Identify which cell holds the provided text, then report its (X, Y) central coordinate. 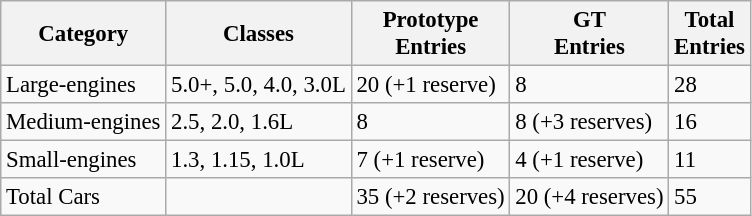
16 (710, 122)
4 (+1 reserve) (590, 160)
Classes (258, 34)
Category (84, 34)
20 (+4 reserves) (590, 197)
GTEntries (590, 34)
1.3, 1.15, 1.0L (258, 160)
Total Cars (84, 197)
Large-engines (84, 85)
Medium-engines (84, 122)
55 (710, 197)
11 (710, 160)
Small-engines (84, 160)
5.0+, 5.0, 4.0, 3.0L (258, 85)
PrototypeEntries (430, 34)
TotalEntries (710, 34)
28 (710, 85)
20 (+1 reserve) (430, 85)
7 (+1 reserve) (430, 160)
35 (+2 reserves) (430, 197)
8 (+3 reserves) (590, 122)
2.5, 2.0, 1.6L (258, 122)
